Identify which cell holds the provided text, then report its (x, y) central coordinate. 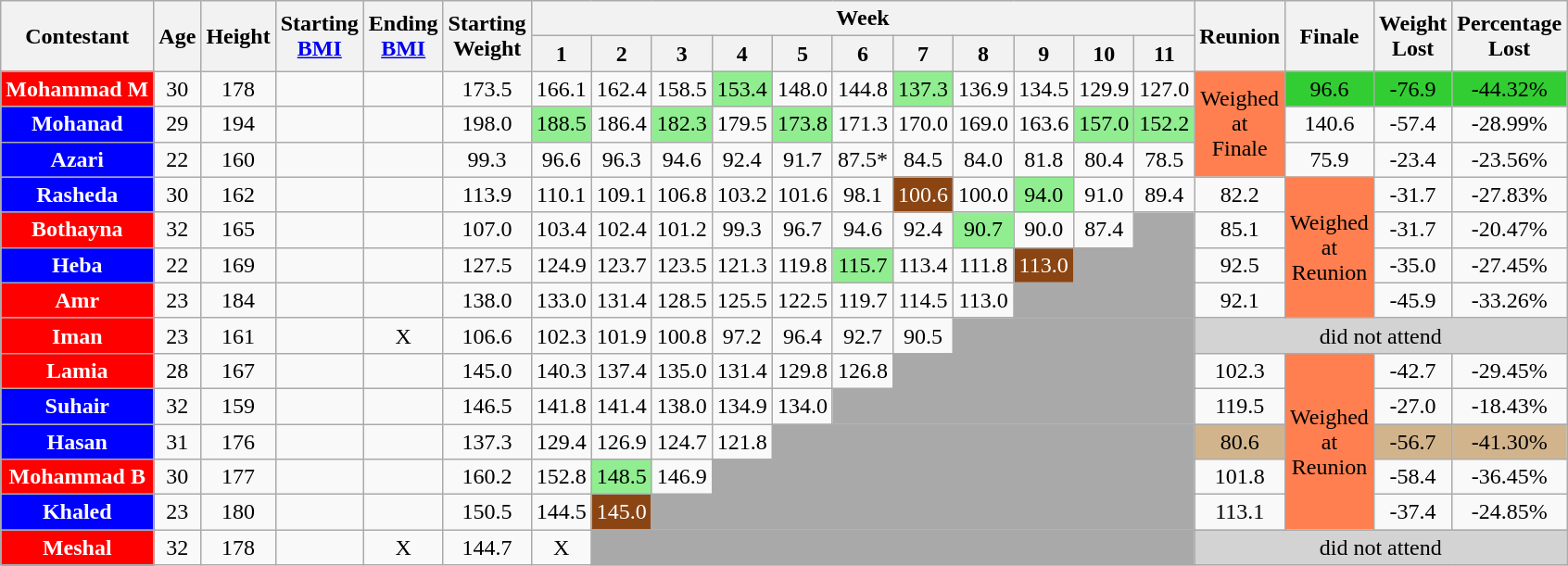
110.1 (562, 195)
8 (984, 54)
Contestant (78, 36)
171.3 (862, 124)
90.5 (923, 335)
157.0 (1105, 124)
127.5 (487, 265)
198.0 (487, 124)
103.2 (741, 195)
Week (863, 19)
129.4 (562, 442)
140.3 (562, 371)
89.4 (1164, 195)
140.6 (1330, 124)
184 (238, 300)
Reunion (1240, 36)
127.0 (1164, 89)
144.5 (562, 512)
Amr (78, 300)
Mohammad B (78, 477)
Iman (78, 335)
162 (238, 195)
-58.4 (1412, 477)
94.0 (1043, 195)
100.0 (984, 195)
129.8 (803, 371)
87.5* (862, 159)
160 (238, 159)
165 (238, 230)
123.7 (621, 265)
96.4 (803, 335)
28 (178, 371)
-28.99% (1510, 124)
169 (238, 265)
144.8 (862, 89)
84.0 (984, 159)
-24.85% (1510, 512)
134.5 (1043, 89)
158.5 (682, 89)
152.2 (1164, 124)
136.9 (984, 89)
WeightLost (1412, 36)
Rasheda (78, 195)
173.8 (803, 124)
2 (621, 54)
182.3 (682, 124)
103.4 (562, 230)
128.5 (682, 300)
10 (1105, 54)
Lamia (78, 371)
162.4 (621, 89)
-23.4 (1412, 159)
Height (238, 36)
-27.83% (1510, 195)
92.7 (862, 335)
85.1 (1240, 230)
101.2 (682, 230)
113.1 (1240, 512)
EndingBMI (403, 36)
WeighedatFinale (1240, 124)
98.1 (862, 195)
129.9 (1105, 89)
126.8 (862, 371)
-56.7 (1412, 442)
150.5 (487, 512)
121.8 (741, 442)
11 (1164, 54)
169.0 (984, 124)
166.1 (562, 89)
122.5 (803, 300)
161 (238, 335)
148.0 (803, 89)
1 (562, 54)
Age (178, 36)
141.4 (621, 406)
96.7 (803, 230)
141.8 (562, 406)
-29.45% (1510, 371)
119.5 (1240, 406)
106.8 (682, 195)
101.8 (1240, 477)
194 (238, 124)
-37.4 (1412, 512)
Mohanad (78, 124)
-76.9 (1412, 89)
101.6 (803, 195)
177 (238, 477)
-45.9 (1412, 300)
109.1 (621, 195)
29 (178, 124)
90.0 (1043, 230)
163.6 (1043, 124)
75.9 (1330, 159)
Meshal (78, 547)
146.5 (487, 406)
135.0 (682, 371)
-44.32% (1510, 89)
Mohammad M (78, 89)
-41.30% (1510, 442)
111.8 (984, 265)
102.4 (621, 230)
Heba (78, 265)
119.7 (862, 300)
-35.0 (1412, 265)
180 (238, 512)
4 (741, 54)
188.5 (562, 124)
3 (682, 54)
StartingBMI (319, 36)
91.7 (803, 159)
160.2 (487, 477)
6 (862, 54)
StartingWeight (487, 36)
81.8 (1043, 159)
Suhair (78, 406)
PercentageLost (1510, 36)
7 (923, 54)
115.7 (862, 265)
91.0 (1105, 195)
31 (178, 442)
179.5 (741, 124)
Hasan (78, 442)
159 (238, 406)
-18.43% (1510, 406)
87.4 (1105, 230)
126.9 (621, 442)
133.0 (562, 300)
96.3 (621, 159)
124.7 (682, 442)
119.8 (803, 265)
100.8 (682, 335)
84.5 (923, 159)
106.6 (487, 335)
148.5 (621, 477)
134.0 (803, 406)
186.4 (621, 124)
100.6 (923, 195)
146.9 (682, 477)
-36.45% (1510, 477)
-23.56% (1510, 159)
-57.4 (1412, 124)
170.0 (923, 124)
-27.0 (1412, 406)
101.9 (621, 335)
78.5 (1164, 159)
-20.47% (1510, 230)
82.2 (1240, 195)
92.1 (1240, 300)
167 (238, 371)
113.4 (923, 265)
5 (803, 54)
80.4 (1105, 159)
Azari (78, 159)
92.5 (1240, 265)
Finale (1330, 36)
9 (1043, 54)
121.3 (741, 265)
125.5 (741, 300)
-42.7 (1412, 371)
137.4 (621, 371)
97.2 (741, 335)
144.7 (487, 547)
Bothayna (78, 230)
-27.45% (1510, 265)
Khaled (78, 512)
152.8 (562, 477)
113.9 (487, 195)
114.5 (923, 300)
107.0 (487, 230)
-33.26% (1510, 300)
124.9 (562, 265)
153.4 (741, 89)
123.5 (682, 265)
173.5 (487, 89)
90.7 (984, 230)
176 (238, 442)
80.6 (1240, 442)
134.9 (741, 406)
